Pinpoint the cell where the given text exists, returning its (X, Y) midpoint coordinate. 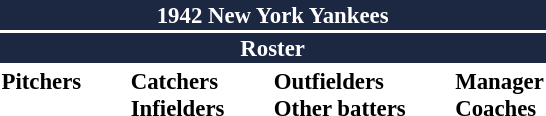
1942 New York Yankees (272, 15)
Roster (272, 48)
